From the cell containing the given text, extract its center point as (x, y) coordinate. 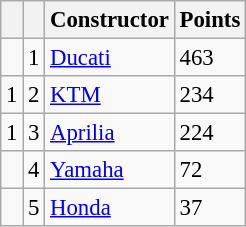
Aprilia (110, 133)
37 (210, 208)
KTM (110, 95)
Yamaha (110, 170)
2 (34, 95)
Constructor (110, 20)
3 (34, 133)
72 (210, 170)
4 (34, 170)
234 (210, 95)
463 (210, 58)
224 (210, 133)
Points (210, 20)
Ducati (110, 58)
5 (34, 208)
Honda (110, 208)
